Extract the (X, Y) coordinate from the center of the cell holding the provided text.  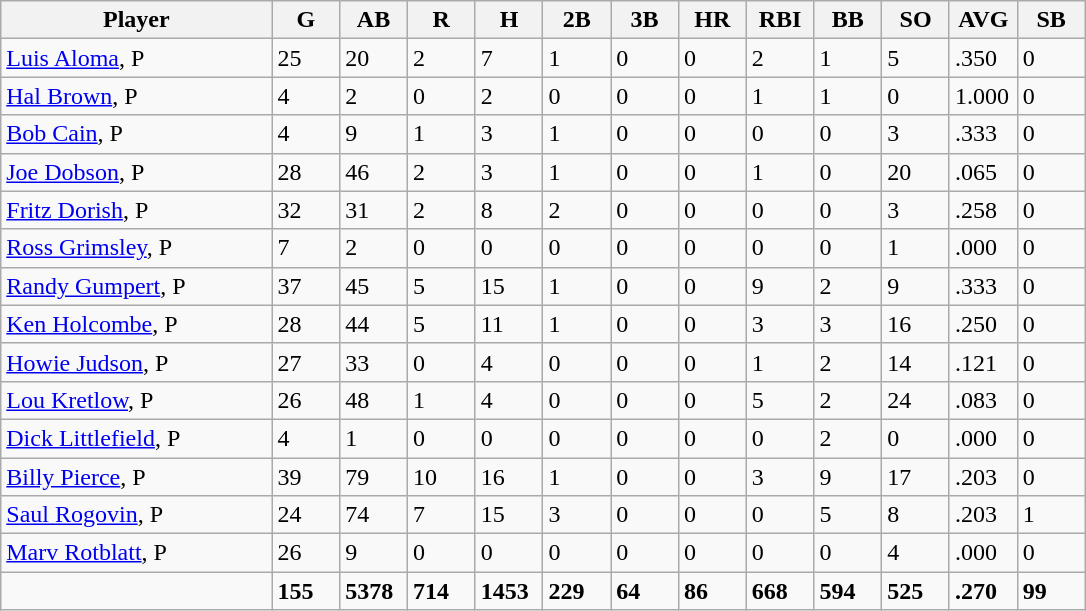
668 (780, 591)
32 (306, 210)
74 (374, 515)
229 (577, 591)
714 (441, 591)
17 (916, 477)
27 (306, 362)
Fritz Dorish, P (136, 210)
45 (374, 286)
.250 (983, 324)
SO (916, 20)
33 (374, 362)
14 (916, 362)
2B (577, 20)
25 (306, 58)
Billy Pierce, P (136, 477)
HR (712, 20)
Saul Rogovin, P (136, 515)
1453 (509, 591)
79 (374, 477)
Howie Judson, P (136, 362)
Randy Gumpert, P (136, 286)
10 (441, 477)
3B (645, 20)
.065 (983, 172)
H (509, 20)
Player (136, 20)
31 (374, 210)
44 (374, 324)
594 (848, 591)
99 (1051, 591)
R (441, 20)
.083 (983, 400)
AVG (983, 20)
48 (374, 400)
Hal Brown, P (136, 96)
Ross Grimsley, P (136, 248)
AB (374, 20)
.350 (983, 58)
86 (712, 591)
G (306, 20)
SB (1051, 20)
Luis Aloma, P (136, 58)
46 (374, 172)
Bob Cain, P (136, 134)
525 (916, 591)
Dick Littlefield, P (136, 438)
Ken Holcombe, P (136, 324)
RBI (780, 20)
.270 (983, 591)
Marv Rotblatt, P (136, 553)
37 (306, 286)
.121 (983, 362)
1.000 (983, 96)
11 (509, 324)
64 (645, 591)
BB (848, 20)
Lou Kretlow, P (136, 400)
5378 (374, 591)
39 (306, 477)
.258 (983, 210)
Joe Dobson, P (136, 172)
155 (306, 591)
